Find where the given text appears and provide that cell's center as (X, Y) coordinate. 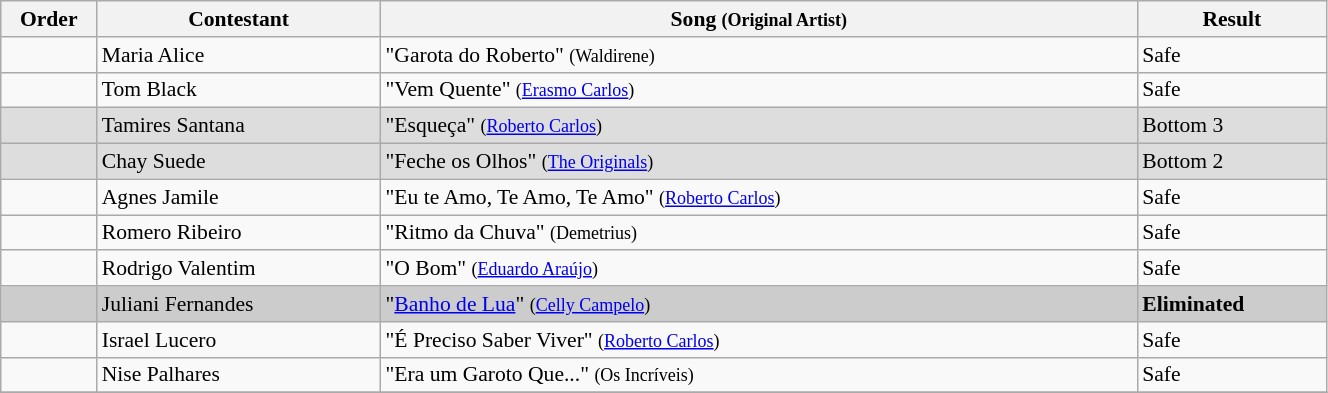
Result (1232, 19)
Nise Palhares (239, 375)
"Garota do Roberto" (Waldirene) (758, 55)
"Banho de Lua" (Celly Campelo) (758, 304)
Israel Lucero (239, 340)
"Esqueça" (Roberto Carlos) (758, 126)
Juliani Fernandes (239, 304)
Maria Alice (239, 55)
Order (49, 19)
Rodrigo Valentim (239, 269)
"Era um Garoto Que..." (Os Incríveis) (758, 375)
Bottom 3 (1232, 126)
Eliminated (1232, 304)
Chay Suede (239, 162)
Romero Ribeiro (239, 233)
"Ritmo da Chuva" (Demetrius) (758, 233)
Contestant (239, 19)
"É Preciso Saber Viver" (Roberto Carlos) (758, 340)
Tamires Santana (239, 126)
Bottom 2 (1232, 162)
Tom Black (239, 90)
"O Bom" (Eduardo Araújo) (758, 269)
"Vem Quente" (Erasmo Carlos) (758, 90)
"Eu te Amo, Te Amo, Te Amo" (Roberto Carlos) (758, 197)
Song (Original Artist) (758, 19)
Agnes Jamile (239, 197)
"Feche os Olhos" (The Originals) (758, 162)
